Return the [x, y] coordinate for the center point of the cell that contains the specified text.  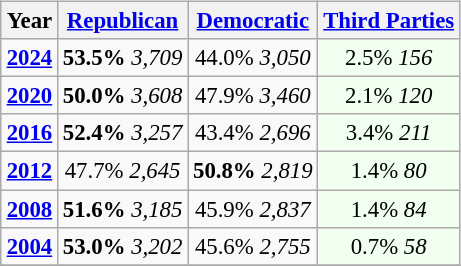
1.4% 80 [389, 171]
2.5% 156 [389, 58]
Republican [122, 21]
53.0% 3,202 [122, 246]
1.4% 84 [389, 209]
51.6% 3,185 [122, 209]
0.7% 58 [389, 246]
53.5% 3,709 [122, 58]
2008 [29, 209]
52.4% 3,257 [122, 133]
45.6% 2,755 [253, 246]
2016 [29, 133]
Democratic [253, 21]
47.7% 2,645 [122, 171]
Third Parties [389, 21]
2004 [29, 246]
2012 [29, 171]
47.9% 3,460 [253, 96]
44.0% 3,050 [253, 58]
43.4% 2,696 [253, 133]
50.0% 3,608 [122, 96]
2.1% 120 [389, 96]
3.4% 211 [389, 133]
45.9% 2,837 [253, 209]
2024 [29, 58]
2020 [29, 96]
Year [29, 21]
50.8% 2,819 [253, 171]
